Return the (x, y) coordinate for the center point of the cell that contains the specified text.  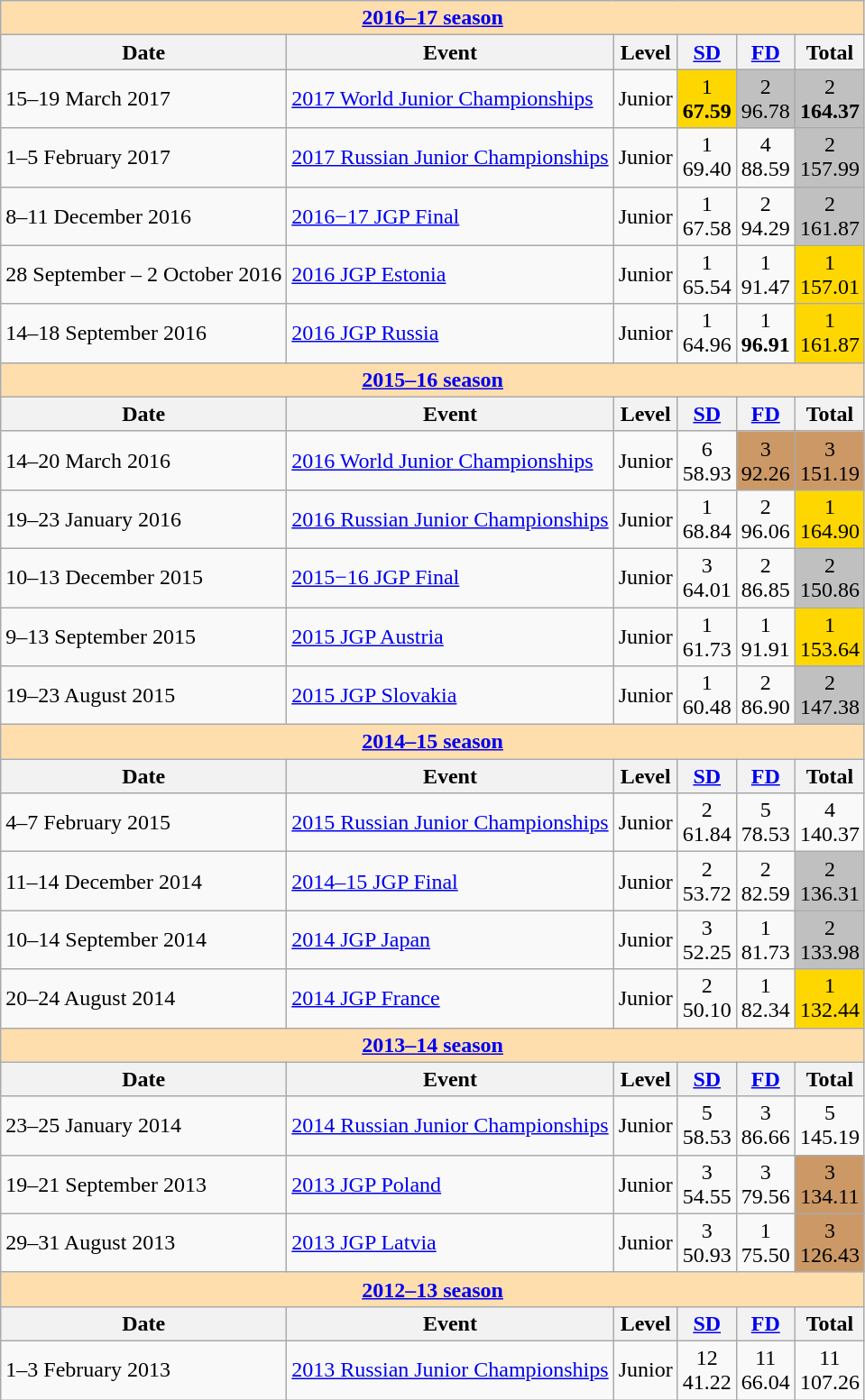
1 69.40 (707, 157)
2013 JGP Poland (450, 1185)
2 157.99 (830, 157)
2 150.86 (830, 577)
2 161.87 (830, 216)
28 September – 2 October 2016 (144, 274)
2016 JGP Estonia (450, 274)
5 58.53 (707, 1125)
2016–17 season (433, 18)
2014–15 JGP Final (450, 882)
3 86.66 (765, 1125)
1 67.58 (707, 216)
1 60.48 (707, 696)
1 82.34 (765, 999)
1 67.59 (707, 99)
19–23 August 2015 (144, 696)
1 75.50 (765, 1242)
12 41.22 (707, 1370)
3 50.93 (707, 1242)
2016 World Junior Championships (450, 460)
2013–14 season (433, 1045)
2015−16 JGP Final (450, 577)
1–3 February 2013 (144, 1370)
1–5 February 2017 (144, 157)
2 86.85 (765, 577)
1 91.47 (765, 274)
2 50.10 (707, 999)
3 64.01 (707, 577)
11 66.04 (765, 1370)
1 61.73 (707, 636)
11 107.26 (830, 1370)
3 79.56 (765, 1185)
2 96.06 (765, 519)
1 91.91 (765, 636)
2014 JGP France (450, 999)
1 161.87 (830, 334)
1 132.44 (830, 999)
8–11 December 2016 (144, 216)
2016−17 JGP Final (450, 216)
2 147.38 (830, 696)
29–31 August 2013 (144, 1242)
3 52.25 (707, 939)
3 151.19 (830, 460)
3 134.11 (830, 1185)
2 94.29 (765, 216)
2 86.90 (765, 696)
4 140.37 (830, 822)
2014 JGP Japan (450, 939)
14–20 March 2016 (144, 460)
2 53.72 (707, 882)
10–14 September 2014 (144, 939)
5 145.19 (830, 1125)
4–7 February 2015 (144, 822)
3 54.55 (707, 1185)
9–13 September 2015 (144, 636)
2017 Russian Junior Championships (450, 157)
2015 Russian Junior Championships (450, 822)
2015–16 season (433, 380)
2 164.37 (830, 99)
6 58.93 (707, 460)
2014 Russian Junior Championships (450, 1125)
3 126.43 (830, 1242)
1 157.01 (830, 274)
2 82.59 (765, 882)
2013 JGP Latvia (450, 1242)
1 164.90 (830, 519)
2016 Russian Junior Championships (450, 519)
5 78.53 (765, 822)
1 68.84 (707, 519)
2015 JGP Slovakia (450, 696)
1 81.73 (765, 939)
23–25 January 2014 (144, 1125)
1 64.96 (707, 334)
1 65.54 (707, 274)
2016 JGP Russia (450, 334)
4 88.59 (765, 157)
2017 World Junior Championships (450, 99)
2013 Russian Junior Championships (450, 1370)
3 92.26 (765, 460)
2014–15 season (433, 742)
15–19 March 2017 (144, 99)
2 136.31 (830, 882)
2 61.84 (707, 822)
2 133.98 (830, 939)
20–24 August 2014 (144, 999)
2015 JGP Austria (450, 636)
1 153.64 (830, 636)
19–21 September 2013 (144, 1185)
11–14 December 2014 (144, 882)
10–13 December 2015 (144, 577)
14–18 September 2016 (144, 334)
2012–13 season (433, 1289)
1 96.91 (765, 334)
2 96.78 (765, 99)
19–23 January 2016 (144, 519)
